Identify which cell holds the provided text, then report its [X, Y] central coordinate. 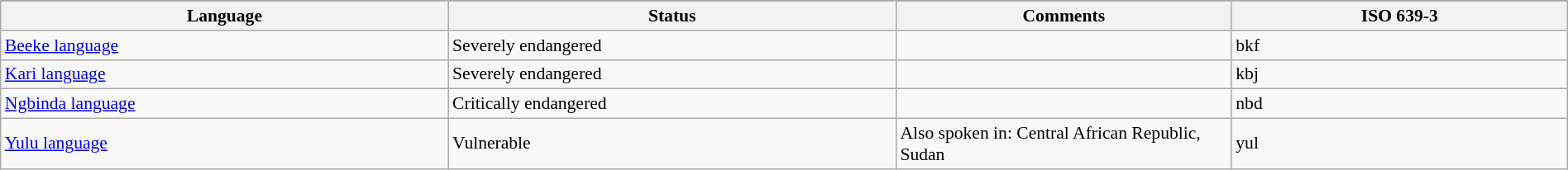
bkf [1399, 45]
ISO 639-3 [1399, 16]
yul [1399, 144]
Language [225, 16]
nbd [1399, 104]
Critically endangered [672, 104]
Status [672, 16]
Kari language [225, 74]
Comments [1064, 16]
kbj [1399, 74]
Vulnerable [672, 144]
Ngbinda language [225, 104]
Yulu language [225, 144]
Also spoken in: Central African Republic, Sudan [1064, 144]
Beeke language [225, 45]
